Scan for the cell matching the given text and deliver its [X, Y] coordinate at center. 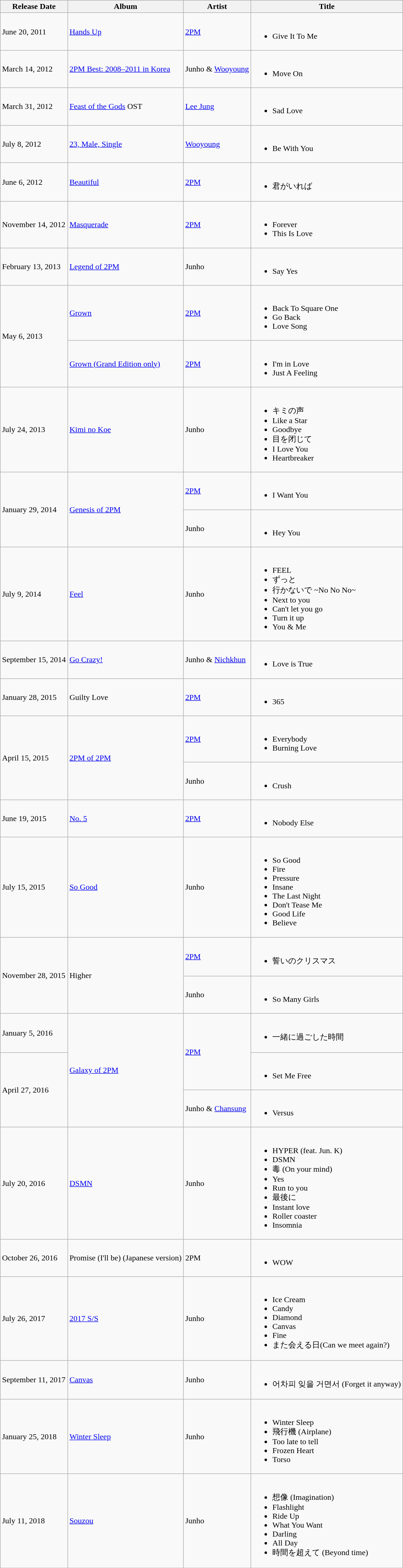
HYPER (feat. Jun. K)DSMN毒 (On your mind)YesRun to you最後にInstant loveRoller coasterInsomnia [327, 1183]
Galaxy of 2PM [125, 1070]
July 15, 2015 [34, 887]
Hands Up [125, 32]
2PM of 2PM [125, 758]
Move On [327, 69]
July 26, 2017 [34, 1318]
July 11, 2018 [34, 1521]
Wooyoung [217, 144]
Ice CreamCandyDiamondCanvasFineまた会える日(Can we meet again?) [327, 1318]
Title [327, 7]
Love is True [327, 660]
Guilty Love [125, 697]
No. 5 [125, 818]
July 20, 2016 [34, 1183]
October 26, 2016 [34, 1258]
キミの声Like a StarGoodbye目を闭じてI Love YouHeartbreaker [327, 430]
Give It To Me [327, 32]
一緒に過ごした時間 [327, 1033]
January 25, 2018 [34, 1437]
誓いのクリスマス [327, 956]
EverybodyBurning Love [327, 739]
Set Me Free [327, 1071]
Say Yes [327, 267]
May 6, 2013 [34, 336]
I'm in LoveJust A Feeling [327, 364]
Go Crazy! [125, 660]
ForeverThis Is Love [327, 225]
Winter Sleep [125, 1437]
So Many Girls [327, 995]
June 6, 2012 [34, 182]
Masquerade [125, 225]
Junho & Wooyoung [217, 69]
2017 S/S [125, 1318]
Be With You [327, 144]
DSMN [125, 1183]
So GoodFirePressureInsaneThe Last NightDon't Tease MeGood LifeBelieve [327, 887]
Sad Love [327, 107]
July 24, 2013 [34, 430]
November 14, 2012 [34, 225]
2PM Best: 2008–2011 in Korea [125, 69]
Winter Sleep飛行機 (Airplane)Too late to tellFrozen HeartTorso [327, 1437]
WOW [327, 1258]
어차피 잊을 거면서 (Forget it anyway) [327, 1380]
January 28, 2015 [34, 697]
君がいれば [327, 182]
March 14, 2012 [34, 69]
Feel [125, 594]
September 15, 2014 [34, 660]
September 11, 2017 [34, 1380]
Back To Square OneGo BackLove Song [327, 313]
Beautiful [125, 182]
Higher [125, 975]
April 15, 2015 [34, 758]
November 28, 2015 [34, 975]
Junho & Nichkhun [217, 660]
Promise (I'll be) (Japanese version) [125, 1258]
Grown (Grand Edition only) [125, 364]
365 [327, 697]
February 13, 2013 [34, 267]
Crush [327, 781]
Hey You [327, 528]
Album [125, 7]
April 27, 2016 [34, 1090]
Canvas [125, 1380]
Release Date [34, 7]
Souzou [125, 1521]
FEELずっと行かないで ~No No No~Next to youCan't let you goTurn it upYou & Me [327, 594]
Kimi no Koe [125, 430]
Junho & Chansung [217, 1108]
Nobody Else [327, 818]
Legend of 2PM [125, 267]
July 9, 2014 [34, 594]
I Want You [327, 491]
June 19, 2015 [34, 818]
Genesis of 2PM [125, 510]
March 31, 2012 [34, 107]
So Good [125, 887]
Artist [217, 7]
January 5, 2016 [34, 1033]
June 20, 2011 [34, 32]
Feast of the Gods OST [125, 107]
Versus [327, 1108]
23, Male, Single [125, 144]
Lee Jung [217, 107]
想像 (Imagination)FlashlightRide UpWhat You WantDarlingAll Day時間を超えて (Beyond time) [327, 1521]
Grown [125, 313]
January 29, 2014 [34, 510]
July 8, 2012 [34, 144]
